Output the (x, y) coordinate of the center of the cell containing the given text.  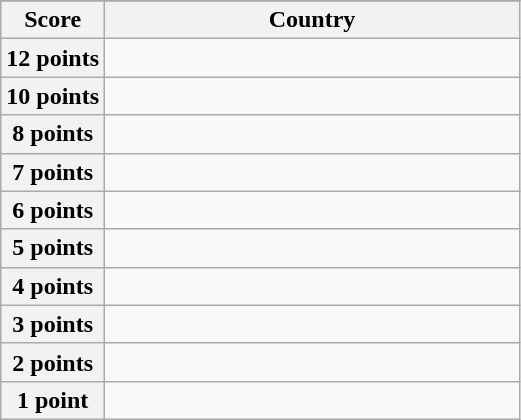
6 points (53, 210)
3 points (53, 324)
10 points (53, 96)
2 points (53, 362)
4 points (53, 286)
8 points (53, 134)
1 point (53, 400)
Country (312, 20)
Score (53, 20)
7 points (53, 172)
12 points (53, 58)
5 points (53, 248)
